Extract the [x, y] coordinate from the center of the cell holding the provided text.  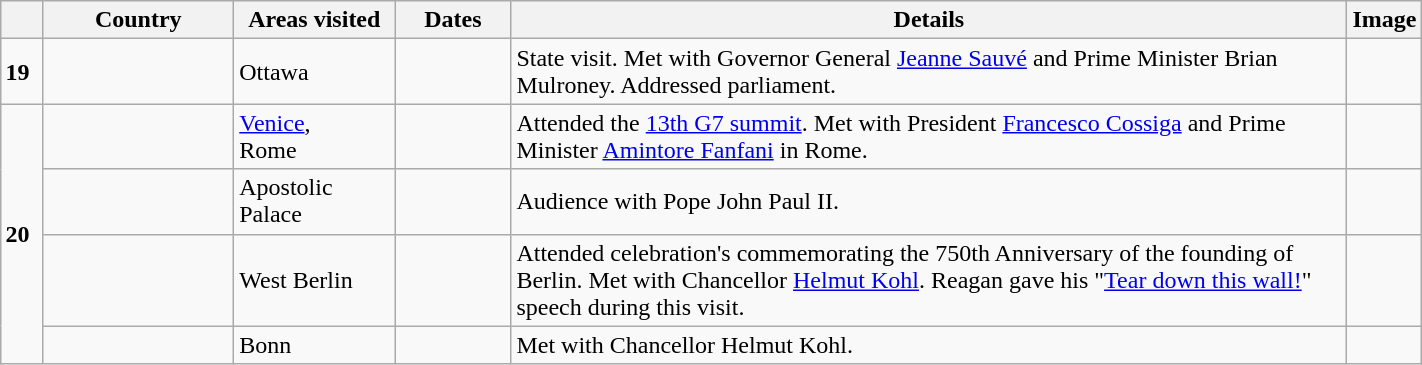
Apostolic Palace [314, 202]
Attended the 13th G7 summit. Met with President Francesco Cossiga and Prime Minister Amintore Fanfani in Rome. [929, 136]
Ottawa [314, 72]
Image [1384, 20]
Audience with Pope John Paul II. [929, 202]
Venice,Rome [314, 136]
Country [138, 20]
Areas visited [314, 20]
State visit. Met with Governor General Jeanne Sauvé and Prime Minister Brian Mulroney. Addressed parliament. [929, 72]
West Berlin [314, 280]
Dates [453, 20]
Bonn [314, 345]
20 [22, 234]
Met with Chancellor Helmut Kohl. [929, 345]
19 [22, 72]
Details [929, 20]
